Return (X, Y) of the center of cell containing provided text 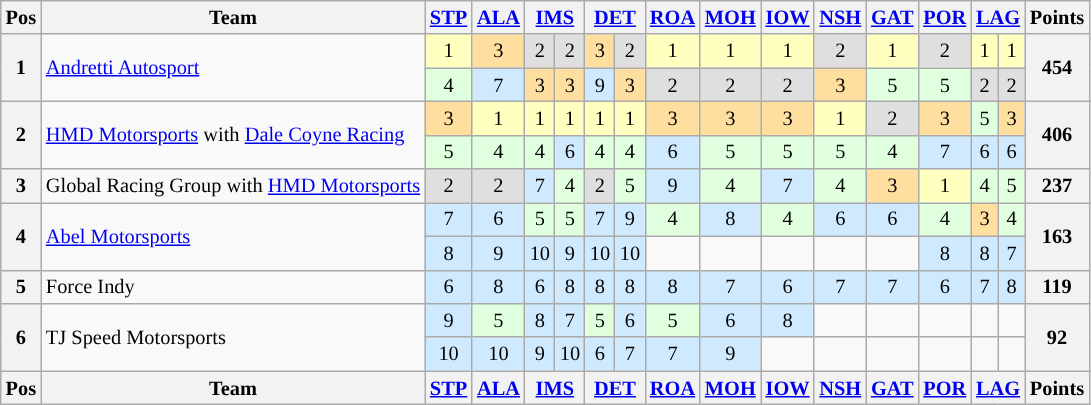
406 (1057, 134)
Global Racing Group with HMD Motorsports (233, 186)
HMD Motorsports with Dale Coyne Racing (233, 134)
Andretti Autosport (233, 68)
163 (1057, 236)
237 (1057, 186)
119 (1057, 287)
Abel Motorsports (233, 236)
TJ Speed Motorsports (233, 336)
92 (1057, 336)
Force Indy (233, 287)
454 (1057, 68)
